Return the [X, Y] coordinate for the center point of the cell that contains the specified text.  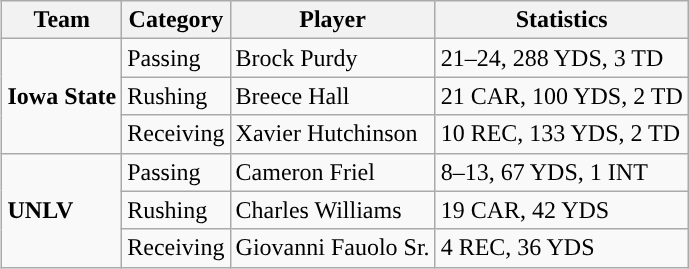
Cameron Friel [332, 172]
Player [332, 20]
UNLV [62, 210]
Charles Williams [332, 210]
Statistics [562, 20]
8–13, 67 YDS, 1 INT [562, 172]
10 REC, 133 YDS, 2 TD [562, 134]
Brock Purdy [332, 58]
4 REC, 36 YDS [562, 248]
19 CAR, 42 YDS [562, 210]
Iowa State [62, 96]
21–24, 288 YDS, 3 TD [562, 58]
Category [176, 20]
Giovanni Fauolo Sr. [332, 248]
Xavier Hutchinson [332, 134]
Breece Hall [332, 96]
Team [62, 20]
21 CAR, 100 YDS, 2 TD [562, 96]
